From the cell containing the given text, extract its center point as [X, Y] coordinate. 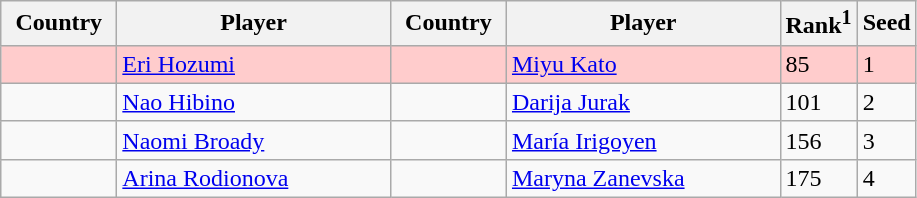
Seed [886, 24]
175 [818, 178]
Miyu Kato [643, 64]
María Irigoyen [643, 140]
156 [818, 140]
Maryna Zanevska [643, 178]
Nao Hibino [254, 102]
Darija Jurak [643, 102]
101 [818, 102]
2 [886, 102]
4 [886, 178]
85 [818, 64]
1 [886, 64]
Arina Rodionova [254, 178]
Eri Hozumi [254, 64]
Rank1 [818, 24]
Naomi Broady [254, 140]
3 [886, 140]
